Scan for the cell matching the given text and deliver its (x, y) coordinate at center. 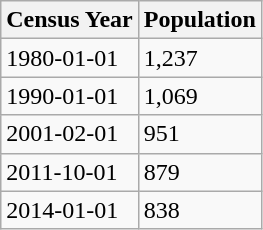
1990-01-01 (70, 96)
1980-01-01 (70, 58)
1,069 (200, 96)
2001-02-01 (70, 134)
2014-01-01 (70, 210)
951 (200, 134)
2011-10-01 (70, 172)
1,237 (200, 58)
Census Year (70, 20)
879 (200, 172)
838 (200, 210)
Population (200, 20)
